Return the [X, Y] coordinate for the center point of the cell that contains the specified text.  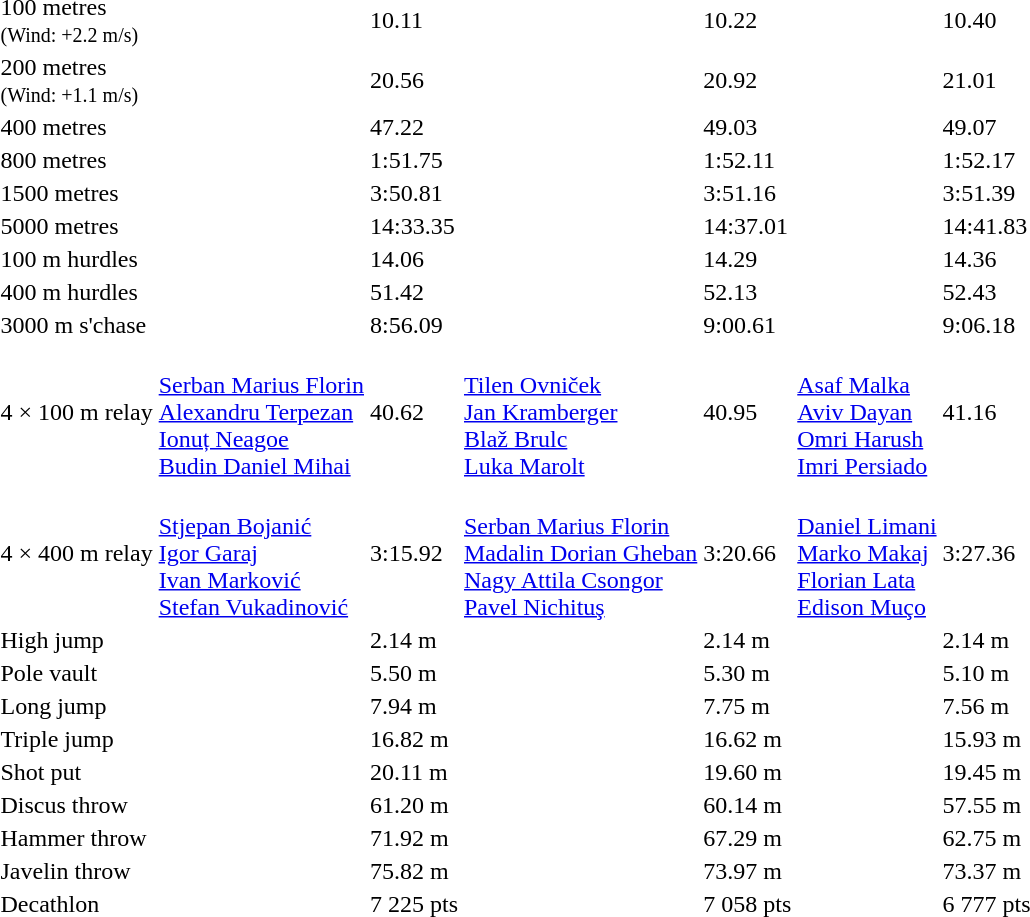
14.29 [748, 259]
1:51.75 [414, 160]
7.75 m [748, 706]
14.06 [414, 259]
49.03 [748, 127]
20.11 m [414, 772]
60.14 m [748, 805]
16.82 m [414, 739]
20.56 [414, 80]
3:50.81 [414, 193]
1:52.11 [748, 160]
9:00.61 [748, 325]
67.29 m [748, 838]
5.50 m [414, 673]
61.20 m [414, 805]
75.82 m [414, 871]
47.22 [414, 127]
3:51.16 [748, 193]
16.62 m [748, 739]
14:33.35 [414, 226]
5.30 m [748, 673]
52.13 [748, 292]
3:20.66 [748, 553]
7.94 m [414, 706]
Serban Marius FlorinMadalin Dorian GhebanNagy Attila CsongorPavel Nichituş [580, 553]
14:37.01 [748, 226]
Daniel LimaniMarko MakajFlorian LataEdison Muço [867, 553]
Stjepan BojanićIgor GarajIvan MarkovićStefan Vukadinović [261, 553]
3:15.92 [414, 553]
73.97 m [748, 871]
40.95 [748, 412]
51.42 [414, 292]
20.92 [748, 80]
Serban Marius FlorinAlexandru TerpezanIonuț NeagoeBudin Daniel Mihai [261, 412]
19.60 m [748, 772]
Asaf MalkaAviv DayanOmri HarushImri Persiado [867, 412]
Tilen OvničekJan KrambergerBlaž BrulcLuka Marolt [580, 412]
71.92 m [414, 838]
40.62 [414, 412]
8:56.09 [414, 325]
